Provide the [X, Y] coordinate of the cell's center where the given text is located.  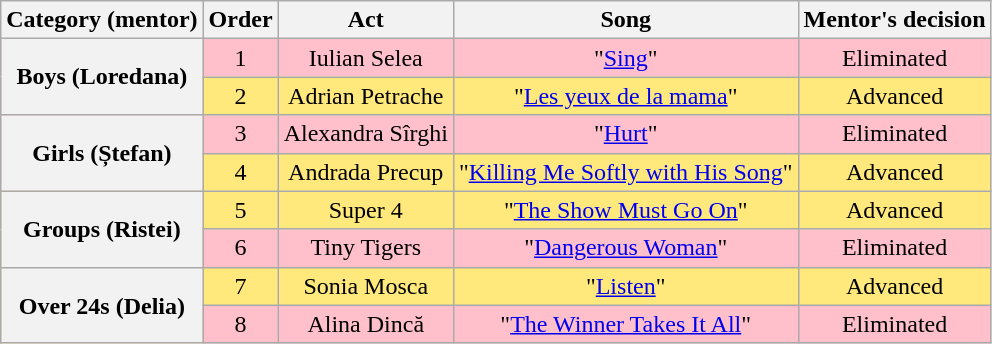
Over 24s (Delia) [102, 305]
Super 4 [366, 210]
Order [240, 20]
"Dangerous Woman" [626, 248]
Boys (Loredana) [102, 77]
Groups (Ristei) [102, 229]
Category (mentor) [102, 20]
1 [240, 58]
Song [626, 20]
8 [240, 324]
6 [240, 248]
7 [240, 286]
Sonia Mosca [366, 286]
Andrada Precup [366, 172]
"Listen" [626, 286]
3 [240, 134]
Alexandra Sîrghi [366, 134]
"Killing Me Softly with His Song" [626, 172]
Tiny Tigers [366, 248]
"Les yeux de la mama" [626, 96]
"The Winner Takes It All" [626, 324]
5 [240, 210]
Adrian Petrache [366, 96]
4 [240, 172]
"Hurt" [626, 134]
"Sing" [626, 58]
Act [366, 20]
2 [240, 96]
"The Show Must Go On" [626, 210]
Iulian Selea [366, 58]
Girls (Ștefan) [102, 153]
Mentor's decision [894, 20]
Alina Dincă [366, 324]
